From the cell containing the given text, extract its center point as [X, Y] coordinate. 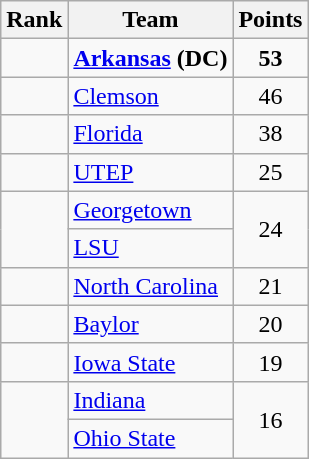
Iowa State [150, 362]
24 [270, 229]
Arkansas (DC) [150, 58]
38 [270, 134]
25 [270, 172]
53 [270, 58]
16 [270, 419]
21 [270, 286]
Team [150, 20]
Baylor [150, 324]
Georgetown [150, 210]
19 [270, 362]
Clemson [150, 96]
LSU [150, 248]
Ohio State [150, 438]
20 [270, 324]
Points [270, 20]
Florida [150, 134]
North Carolina [150, 286]
UTEP [150, 172]
Rank [34, 20]
Indiana [150, 400]
46 [270, 96]
